Return [x, y] of the center of cell containing provided text 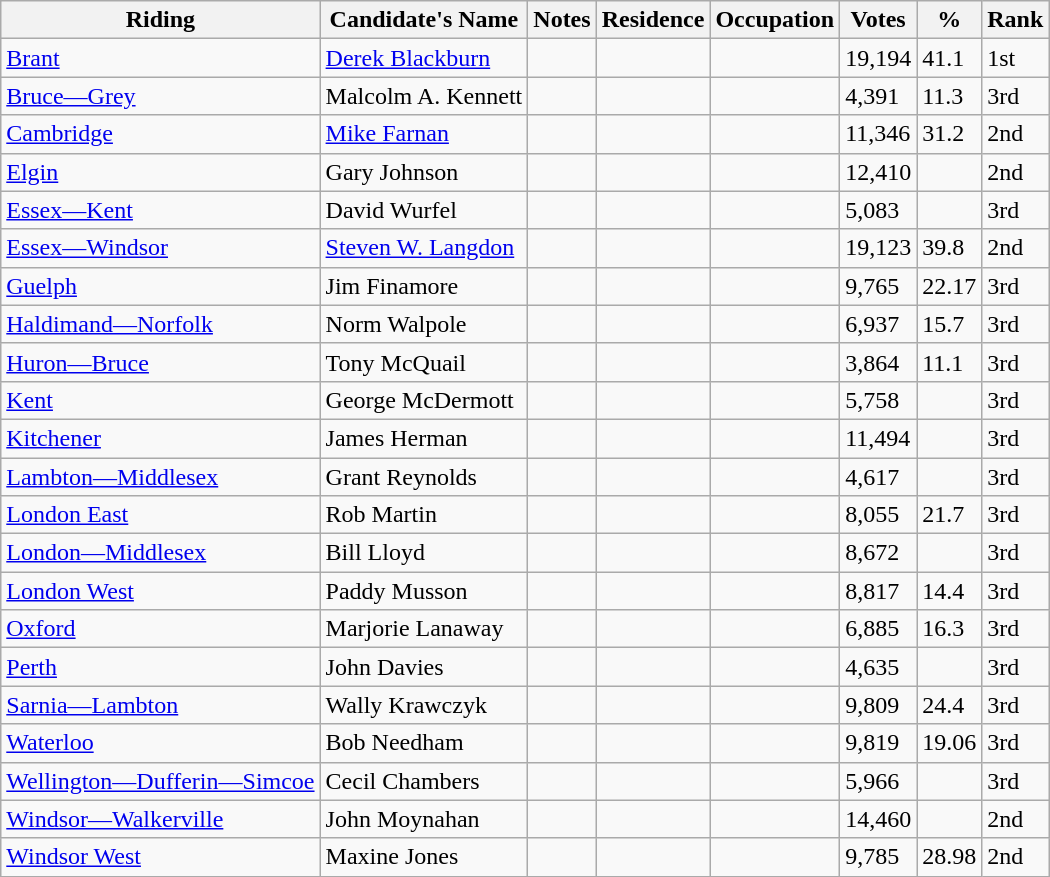
41.1 [950, 58]
11.1 [950, 362]
Marjorie Lanaway [424, 629]
4,617 [878, 477]
David Wurfel [424, 210]
London West [160, 591]
Elgin [160, 172]
Occupation [775, 20]
John Moynahan [424, 819]
John Davies [424, 667]
Huron—Bruce [160, 362]
9,809 [878, 705]
16.3 [950, 629]
6,885 [878, 629]
31.2 [950, 134]
5,083 [878, 210]
19.06 [950, 743]
5,758 [878, 400]
4,391 [878, 96]
Candidate's Name [424, 20]
Mike Farnan [424, 134]
21.7 [950, 515]
9,785 [878, 857]
Bruce—Grey [160, 96]
Wally Krawczyk [424, 705]
Wellington—Dufferin—Simcoe [160, 781]
Riding [160, 20]
Cecil Chambers [424, 781]
Steven W. Langdon [424, 248]
Lambton—Middlesex [160, 477]
14.4 [950, 591]
London—Middlesex [160, 553]
Rob Martin [424, 515]
London East [160, 515]
Norm Walpole [424, 324]
11,494 [878, 438]
Derek Blackburn [424, 58]
5,966 [878, 781]
Maxine Jones [424, 857]
Bill Lloyd [424, 553]
19,194 [878, 58]
11,346 [878, 134]
14,460 [878, 819]
Guelph [160, 286]
39.8 [950, 248]
Gary Johnson [424, 172]
Notes [562, 20]
19,123 [878, 248]
9,765 [878, 286]
Votes [878, 20]
Jim Finamore [424, 286]
Grant Reynolds [424, 477]
Windsor—Walkerville [160, 819]
1st [1016, 58]
12,410 [878, 172]
James Herman [424, 438]
Brant [160, 58]
8,817 [878, 591]
Kent [160, 400]
4,635 [878, 667]
George McDermott [424, 400]
Rank [1016, 20]
Essex—Windsor [160, 248]
8,672 [878, 553]
Haldimand—Norfolk [160, 324]
22.17 [950, 286]
11.3 [950, 96]
28.98 [950, 857]
Essex—Kent [160, 210]
3,864 [878, 362]
% [950, 20]
Tony McQuail [424, 362]
Paddy Musson [424, 591]
Bob Needham [424, 743]
6,937 [878, 324]
Windsor West [160, 857]
Sarnia—Lambton [160, 705]
Oxford [160, 629]
Kitchener [160, 438]
Cambridge [160, 134]
Malcolm A. Kennett [424, 96]
Waterloo [160, 743]
24.4 [950, 705]
15.7 [950, 324]
Residence [653, 20]
8,055 [878, 515]
Perth [160, 667]
9,819 [878, 743]
